Locate the cell with the specified text and output its [X, Y] center coordinate. 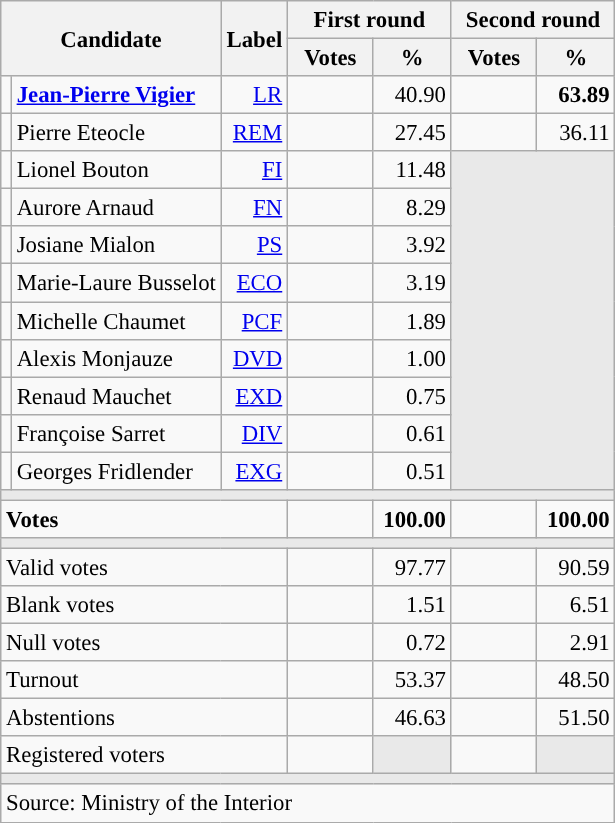
1.89 [412, 321]
EXD [254, 396]
Aurore Arnaud [116, 208]
90.59 [576, 567]
LR [254, 95]
0.51 [412, 471]
PS [254, 245]
Abstentions [144, 718]
Source: Ministry of the Interior [308, 804]
40.90 [412, 95]
Turnout [144, 680]
EXG [254, 471]
36.11 [576, 133]
48.50 [576, 680]
3.92 [412, 245]
Valid votes [144, 567]
Marie-Laure Busselot [116, 283]
Michelle Chaumet [116, 321]
97.77 [412, 567]
8.29 [412, 208]
PCF [254, 321]
Georges Fridlender [116, 471]
0.61 [412, 433]
Renaud Mauchet [116, 396]
DIV [254, 433]
1.00 [412, 358]
2.91 [576, 643]
Second round [533, 20]
Lionel Bouton [116, 170]
Registered voters [144, 755]
REM [254, 133]
0.72 [412, 643]
Blank votes [144, 605]
ECO [254, 283]
FI [254, 170]
FN [254, 208]
46.63 [412, 718]
6.51 [576, 605]
Label [254, 38]
Pierre Eteocle [116, 133]
DVD [254, 358]
3.19 [412, 283]
First round [370, 20]
1.51 [412, 605]
Null votes [144, 643]
Alexis Monjauze [116, 358]
Candidate [111, 38]
51.50 [576, 718]
63.89 [576, 95]
0.75 [412, 396]
Josiane Mialon [116, 245]
11.48 [412, 170]
27.45 [412, 133]
Françoise Sarret [116, 433]
Jean-Pierre Vigier [116, 95]
53.37 [412, 680]
